Detect which cell encompasses the target text, then output its [X, Y] center coordinate. 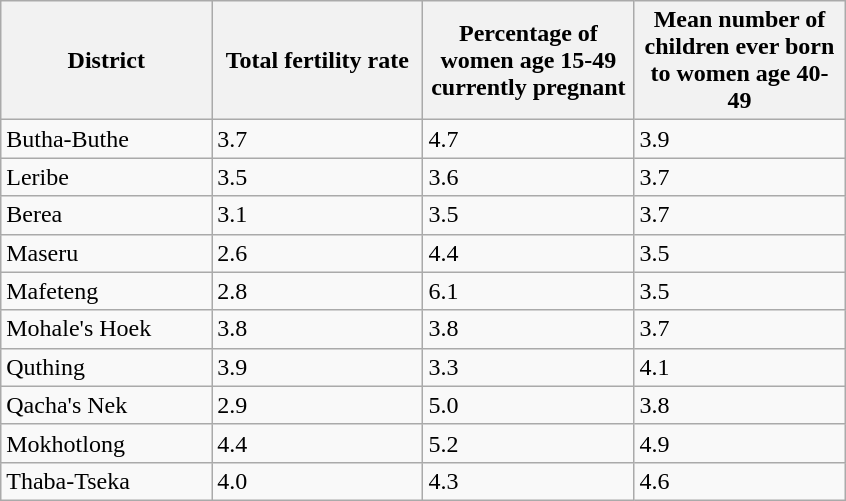
Mokhotlong [106, 443]
4.9 [740, 443]
4.7 [528, 139]
Butha-Buthe [106, 139]
Mean number of children ever born to women age 40-49 [740, 60]
Total fertility rate [318, 60]
5.2 [528, 443]
6.1 [528, 291]
Thaba-Tseka [106, 481]
3.1 [318, 215]
Maseru [106, 253]
5.0 [528, 405]
3.3 [528, 367]
District [106, 60]
Berea [106, 215]
Quthing [106, 367]
2.6 [318, 253]
Qacha's Nek [106, 405]
4.6 [740, 481]
2.9 [318, 405]
Leribe [106, 177]
4.0 [318, 481]
4.1 [740, 367]
Percentage of women age 15-49 currently pregnant [528, 60]
3.6 [528, 177]
4.3 [528, 481]
2.8 [318, 291]
Mafeteng [106, 291]
Mohale's Hoek [106, 329]
